Extract the [X, Y] coordinate from the center of the cell holding the provided text.  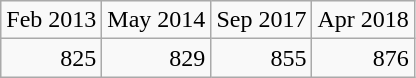
May 2014 [156, 20]
Apr 2018 [363, 20]
829 [156, 58]
855 [262, 58]
Feb 2013 [52, 20]
876 [363, 58]
Sep 2017 [262, 20]
825 [52, 58]
